Provide the [x, y] coordinate of the cell's center where the given text is located.  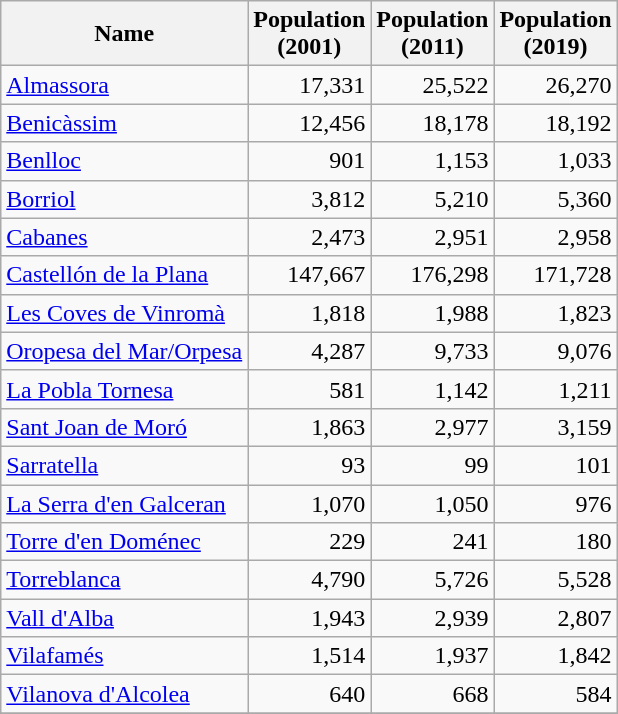
180 [556, 542]
147,667 [310, 275]
581 [310, 389]
1,033 [556, 161]
Name [124, 34]
1,823 [556, 313]
2,977 [432, 427]
Sant Joan de Moró [124, 427]
1,842 [556, 656]
99 [432, 465]
4,790 [310, 580]
241 [432, 542]
Castellón de la Plana [124, 275]
5,726 [432, 580]
101 [556, 465]
3,812 [310, 199]
Population(2011) [432, 34]
1,211 [556, 389]
Benlloc [124, 161]
1,943 [310, 618]
Les Coves de Vinromà [124, 313]
Benicàssim [124, 123]
Vilanova d'Alcolea [124, 694]
Torre d'en Doménec [124, 542]
1,050 [432, 503]
Cabanes [124, 237]
1,863 [310, 427]
171,728 [556, 275]
976 [556, 503]
Vall d'Alba [124, 618]
1,988 [432, 313]
17,331 [310, 85]
Population(2019) [556, 34]
5,360 [556, 199]
584 [556, 694]
Population(2001) [310, 34]
901 [310, 161]
1,937 [432, 656]
18,178 [432, 123]
9,076 [556, 351]
Vilafamés [124, 656]
26,270 [556, 85]
93 [310, 465]
1,514 [310, 656]
2,951 [432, 237]
2,939 [432, 618]
2,807 [556, 618]
5,210 [432, 199]
La Pobla Tornesa [124, 389]
1,818 [310, 313]
Almassora [124, 85]
25,522 [432, 85]
1,153 [432, 161]
Borriol [124, 199]
176,298 [432, 275]
Torreblanca [124, 580]
La Serra d'en Galceran [124, 503]
229 [310, 542]
12,456 [310, 123]
9,733 [432, 351]
4,287 [310, 351]
5,528 [556, 580]
Sarratella [124, 465]
640 [310, 694]
2,473 [310, 237]
3,159 [556, 427]
1,070 [310, 503]
18,192 [556, 123]
Oropesa del Mar/Orpesa [124, 351]
2,958 [556, 237]
1,142 [432, 389]
668 [432, 694]
